Return [X, Y] of the center of cell containing provided text 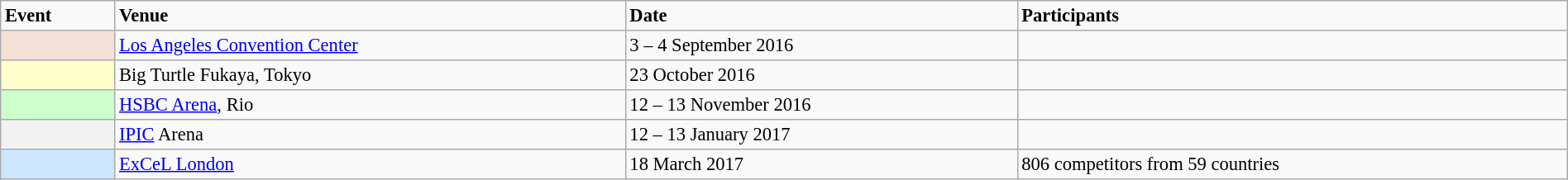
Event [58, 16]
18 March 2017 [821, 164]
Date [821, 16]
806 competitors from 59 countries [1292, 164]
Los Angeles Convention Center [370, 45]
12 – 13 January 2017 [821, 135]
Participants [1292, 16]
Venue [370, 16]
Big Turtle Fukaya, Tokyo [370, 75]
12 – 13 November 2016 [821, 105]
23 October 2016 [821, 75]
IPIC Arena [370, 135]
HSBC Arena, Rio [370, 105]
ExCeL London [370, 164]
3 – 4 September 2016 [821, 45]
